Detect which cell encompasses the target text, then output its [X, Y] center coordinate. 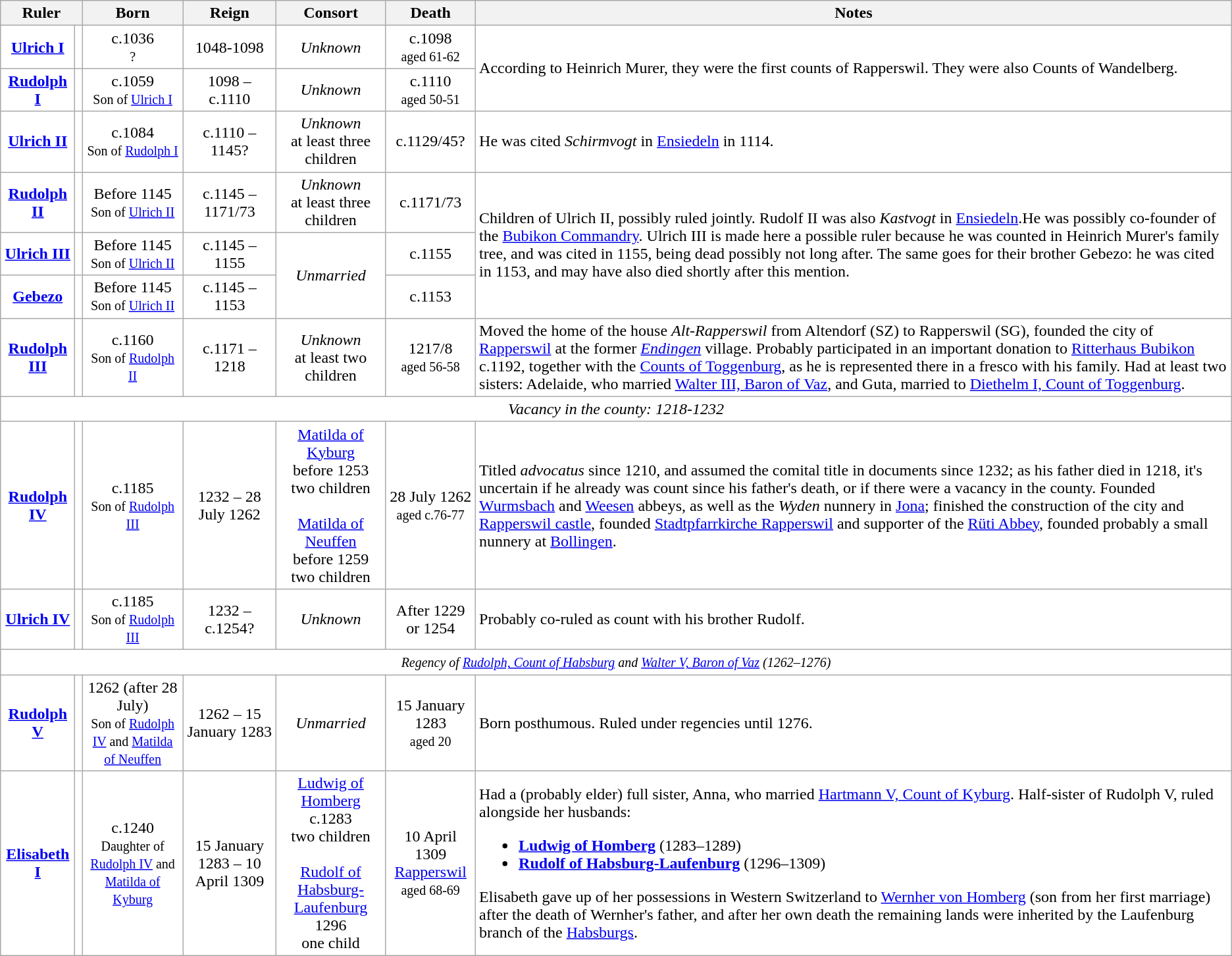
Ulrich IV [38, 619]
Regency of Rudolph, Count of Habsburg and Walter V, Baron of Vaz (1262–1276) [616, 662]
Matilda of Kyburgbefore 1253two childrenMatilda of Neuffenbefore 1259two children [330, 505]
After 1229 or 1254 [430, 619]
Gebezo [38, 296]
Ulrich III [38, 254]
c.1145 – 1171/73 [229, 202]
Rudolph III [38, 357]
1098 – c.1110 [229, 90]
Reign [229, 13]
Ulrich I [38, 47]
Rudolph I [38, 90]
Born [133, 13]
c.1145 – 1155 [229, 254]
1262 (after 28 July)Son of Rudolph IV and Matilda of Neuffen [133, 722]
Ulrich II [38, 142]
c.1098aged 61-62 [430, 47]
1232 – c.1254? [229, 619]
c.1036? [133, 47]
Consort [330, 13]
According to Heinrich Murer, they were the first counts of Rapperswil. They were also Counts of Wandelberg. [854, 68]
c.1240Daughter of Rudolph IV and Matilda of Kyburg [133, 864]
Probably co-ruled as count with his brother Rudolf. [854, 619]
28 July 1262aged c.76-77 [430, 505]
1232 – 28 July 1262 [229, 505]
c.1110aged 50-51 [430, 90]
15 January 1283 – 10 April 1309 [229, 864]
1217/8aged 56-58 [430, 357]
c.1129/45? [430, 142]
c.1084Son of Rudolph I [133, 142]
Born posthumous. Ruled under regencies until 1276. [854, 722]
He was cited Schirmvogt in Ensiedeln in 1114. [854, 142]
15 January 1283aged 20 [430, 722]
Ruler [41, 13]
c.1171 – 1218 [229, 357]
c.1153 [430, 296]
10 April 1309Rapperswilaged 68-69 [430, 864]
Rudolph II [38, 202]
c.1155 [430, 254]
c.1171/73 [430, 202]
Rudolph IV [38, 505]
c.1059Son of Ulrich I [133, 90]
1262 – 15 January 1283 [229, 722]
Death [430, 13]
Elisabeth I [38, 864]
Notes [854, 13]
Vacancy in the county: 1218-1232 [616, 409]
c.1110 – 1145? [229, 142]
c.1145 – 1153 [229, 296]
c.1160Son of Rudolph II [133, 357]
Unknownat least two children [330, 357]
1048-1098 [229, 47]
Ludwig of Hombergc.1283two childrenRudolf of Habsburg-Laufenburg1296one child [330, 864]
Rudolph V [38, 722]
